From the cell containing the given text, extract its center point as [X, Y] coordinate. 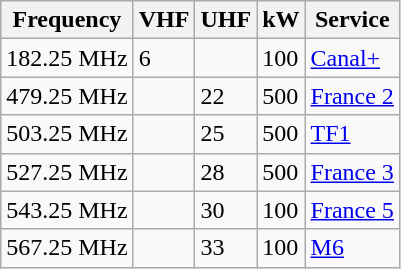
France 3 [352, 172]
TF1 [352, 134]
VHF [164, 20]
Service [352, 20]
Canal+ [352, 58]
25 [226, 134]
567.25 MHz [67, 248]
M6 [352, 248]
543.25 MHz [67, 210]
30 [226, 210]
527.25 MHz [67, 172]
UHF [226, 20]
182.25 MHz [67, 58]
France 2 [352, 96]
33 [226, 248]
6 [164, 58]
Frequency [67, 20]
503.25 MHz [67, 134]
22 [226, 96]
France 5 [352, 210]
kW [281, 20]
28 [226, 172]
479.25 MHz [67, 96]
